Locate the cell with the specified text and output its (x, y) center coordinate. 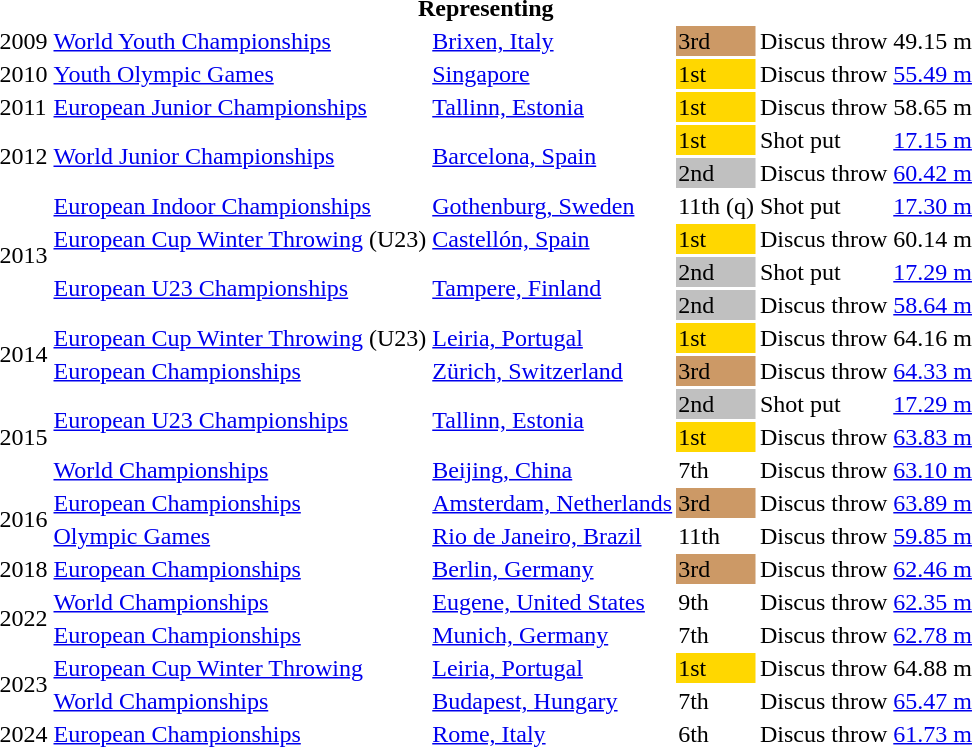
11th (716, 536)
11th (q) (716, 206)
Singapore (552, 74)
Budapest, Hungary (552, 701)
Zürich, Switzerland (552, 371)
Castellón, Spain (552, 239)
World Youth Championships (240, 41)
Youth Olympic Games (240, 74)
Berlin, Germany (552, 569)
European Cup Winter Throwing (240, 668)
Olympic Games (240, 536)
Gothenburg, Sweden (552, 206)
Eugene, United States (552, 602)
Rio de Janeiro, Brazil (552, 536)
Brixen, Italy (552, 41)
Beijing, China (552, 470)
European Indoor Championships (240, 206)
Tampere, Finland (552, 288)
9th (716, 602)
European Junior Championships (240, 107)
Amsterdam, Netherlands (552, 503)
Munich, Germany (552, 635)
Barcelona, Spain (552, 156)
World Junior Championships (240, 156)
